Provide the (x, y) coordinate of the cell's center where the given text is located.  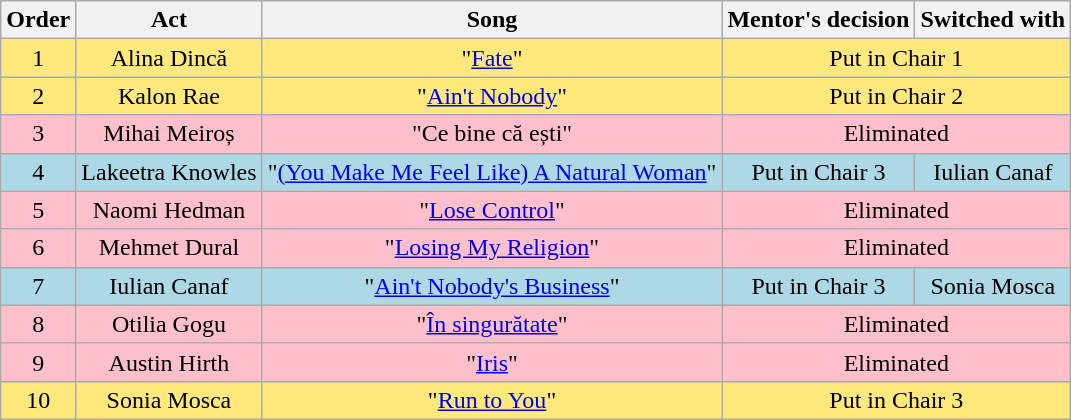
Otilia Gogu (169, 324)
Order (38, 20)
Put in Chair 2 (896, 96)
9 (38, 362)
4 (38, 172)
2 (38, 96)
Mihai Meiroș (169, 134)
"Losing My Religion" (492, 248)
Mentor's decision (818, 20)
"Ain't Nobody" (492, 96)
"Ce bine că ești" (492, 134)
1 (38, 58)
Switched with (993, 20)
Song (492, 20)
3 (38, 134)
Kalon Rae (169, 96)
Naomi Hedman (169, 210)
"(You Make Me Feel Like) A Natural Woman" (492, 172)
7 (38, 286)
5 (38, 210)
6 (38, 248)
"Fate" (492, 58)
8 (38, 324)
"Lose Control" (492, 210)
"Run to You" (492, 400)
"Iris" (492, 362)
Act (169, 20)
"Ain't Nobody's Business" (492, 286)
Austin Hirth (169, 362)
"În singurătate" (492, 324)
Put in Chair 1 (896, 58)
Lakeetra Knowles (169, 172)
Alina Dincă (169, 58)
10 (38, 400)
Mehmet Dural (169, 248)
